Identify which cell holds the provided text, then report its [X, Y] central coordinate. 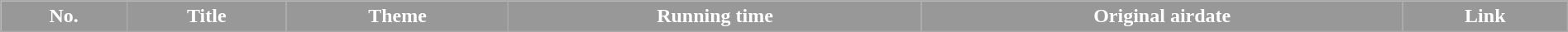
Link [1485, 16]
Theme [397, 16]
No. [65, 16]
Original airdate [1162, 16]
Title [207, 16]
Running time [715, 16]
